Determine the [X, Y] coordinate at the center of the cell enclosing the given text.  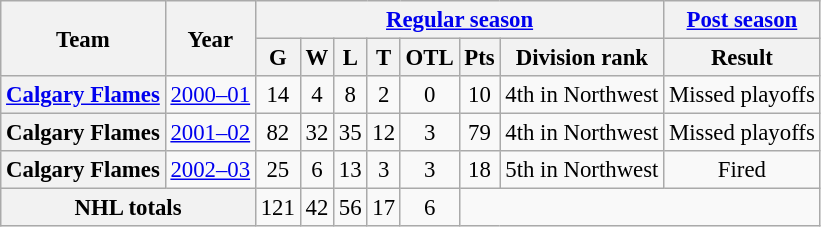
12 [384, 133]
Fired [742, 170]
10 [480, 95]
18 [480, 170]
5th in Northwest [582, 170]
0 [430, 95]
32 [316, 133]
Pts [480, 58]
G [278, 58]
56 [350, 208]
2001–02 [210, 133]
NHL totals [128, 208]
82 [278, 133]
Division rank [582, 58]
14 [278, 95]
2000–01 [210, 95]
Team [83, 38]
Post season [742, 20]
8 [350, 95]
42 [316, 208]
2 [384, 95]
Year [210, 38]
121 [278, 208]
4 [316, 95]
L [350, 58]
35 [350, 133]
25 [278, 170]
OTL [430, 58]
17 [384, 208]
T [384, 58]
W [316, 58]
13 [350, 170]
Regular season [459, 20]
Result [742, 58]
79 [480, 133]
2002–03 [210, 170]
